For the text-containing cell, return its midpoint in [x, y] coordinate format. 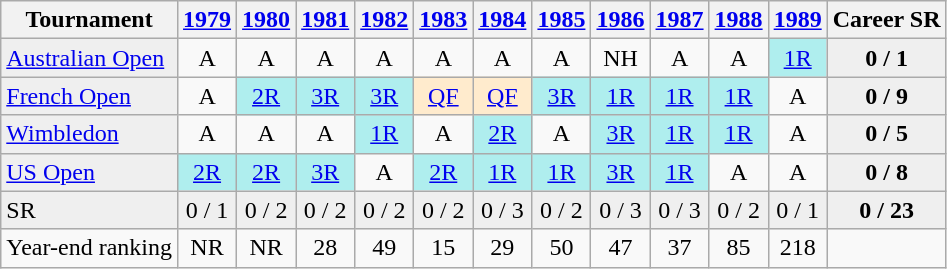
0 / 5 [886, 134]
Tournament [90, 20]
1986 [620, 20]
1987 [680, 20]
Year-end ranking [90, 248]
50 [562, 248]
1979 [208, 20]
29 [502, 248]
Wimbledon [90, 134]
1988 [738, 20]
0 / 9 [886, 96]
SR [90, 210]
French Open [90, 96]
NH [620, 58]
1982 [384, 20]
49 [384, 248]
1983 [444, 20]
1989 [798, 20]
85 [738, 248]
15 [444, 248]
1980 [266, 20]
Australian Open [90, 58]
0 / 8 [886, 172]
Career SR [886, 20]
37 [680, 248]
0 / 23 [886, 210]
US Open [90, 172]
1981 [326, 20]
28 [326, 248]
1985 [562, 20]
47 [620, 248]
1984 [502, 20]
218 [798, 248]
